Detect which cell encompasses the target text, then output its (x, y) center coordinate. 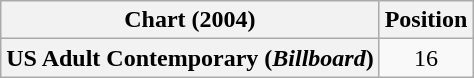
US Adult Contemporary (Billboard) (190, 58)
16 (426, 58)
Chart (2004) (190, 20)
Position (426, 20)
